Capture the cell that displays the provided text and extract its (X, Y) central coordinate. 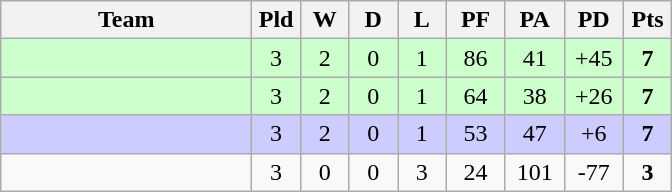
Pld (276, 20)
47 (534, 134)
101 (534, 172)
+26 (594, 96)
Pts (648, 20)
+6 (594, 134)
53 (476, 134)
PD (594, 20)
38 (534, 96)
86 (476, 58)
-77 (594, 172)
24 (476, 172)
41 (534, 58)
PA (534, 20)
+45 (594, 58)
L (422, 20)
PF (476, 20)
W (324, 20)
D (374, 20)
Team (126, 20)
64 (476, 96)
